Find where the given text appears and provide that cell's center as [x, y] coordinate. 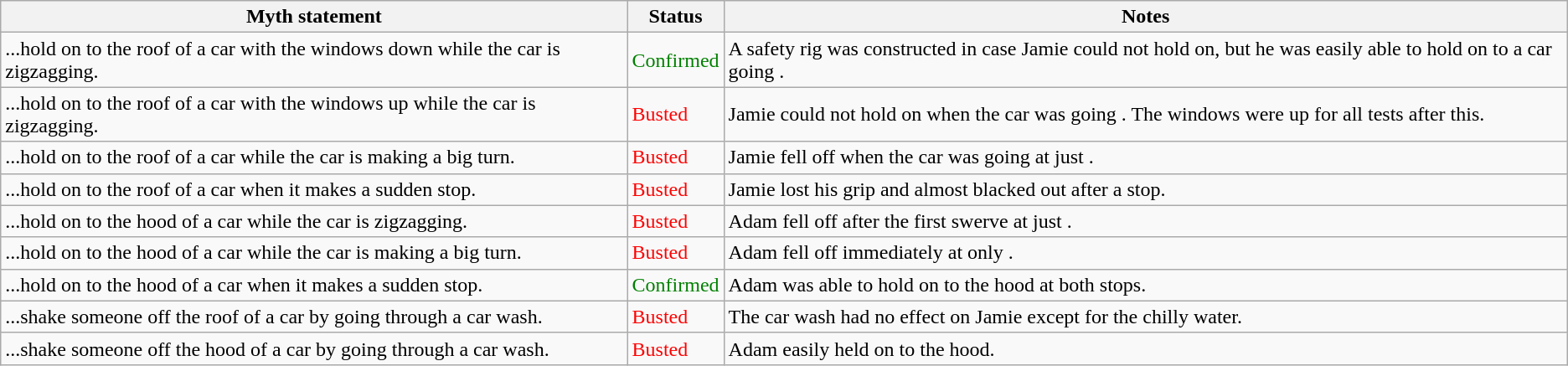
A safety rig was constructed in case Jamie could not hold on, but he was easily able to hold on to a car going . [1146, 60]
...hold on to the hood of a car while the car is zigzagging. [314, 221]
...shake someone off the roof of a car by going through a car wash. [314, 317]
...hold on to the hood of a car when it makes a sudden stop. [314, 285]
...hold on to the roof of a car when it makes a sudden stop. [314, 189]
...hold on to the roof of a car while the car is making a big turn. [314, 157]
...hold on to the roof of a car with the windows up while the car is zigzagging. [314, 114]
...shake someone off the hood of a car by going through a car wash. [314, 348]
...hold on to the roof of a car with the windows down while the car is zigzagging. [314, 60]
Myth statement [314, 17]
Adam easily held on to the hood. [1146, 348]
The car wash had no effect on Jamie except for the chilly water. [1146, 317]
Adam fell off immediately at only . [1146, 253]
Adam fell off after the first swerve at just . [1146, 221]
Jamie fell off when the car was going at just . [1146, 157]
Status [675, 17]
Notes [1146, 17]
...hold on to the hood of a car while the car is making a big turn. [314, 253]
Jamie lost his grip and almost blacked out after a stop. [1146, 189]
Adam was able to hold on to the hood at both stops. [1146, 285]
Jamie could not hold on when the car was going . The windows were up for all tests after this. [1146, 114]
